Pinpoint the cell where the given text exists, returning its (x, y) midpoint coordinate. 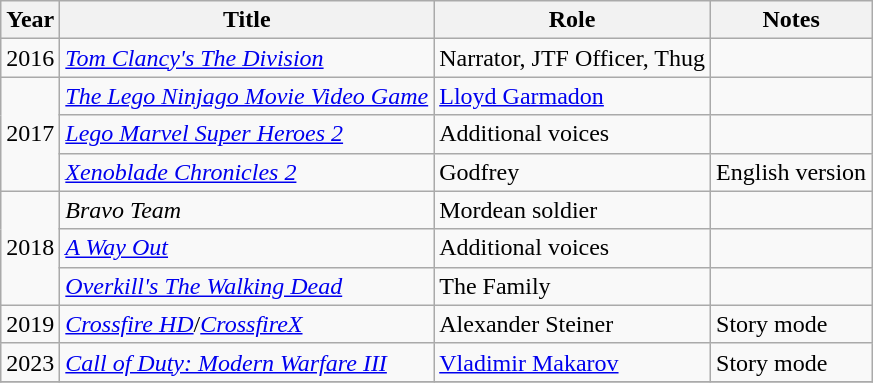
Crossfire HD/CrossfireX (247, 324)
Alexander Steiner (572, 324)
Narrator, JTF Officer, Thug (572, 58)
2019 (30, 324)
Xenoblade Chronicles 2 (247, 172)
Title (247, 20)
Lego Marvel Super Heroes 2 (247, 134)
English version (792, 172)
2016 (30, 58)
Notes (792, 20)
Call of Duty: Modern Warfare III (247, 362)
Bravo Team (247, 210)
2023 (30, 362)
Tom Clancy's The Division (247, 58)
The Family (572, 286)
Mordean soldier (572, 210)
Godfrey (572, 172)
Vladimir Makarov (572, 362)
2018 (30, 248)
2017 (30, 134)
The Lego Ninjago Movie Video Game (247, 96)
Role (572, 20)
Year (30, 20)
Overkill's The Walking Dead (247, 286)
Lloyd Garmadon (572, 96)
A Way Out (247, 248)
